Pinpoint the cell where the given text exists, returning its [x, y] midpoint coordinate. 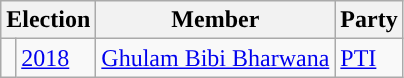
PTI [369, 58]
Ghulam Bibi Bharwana [216, 58]
Member [216, 20]
Election [48, 20]
Party [369, 20]
2018 [56, 58]
